Locate the cell with the specified text and output its (X, Y) center coordinate. 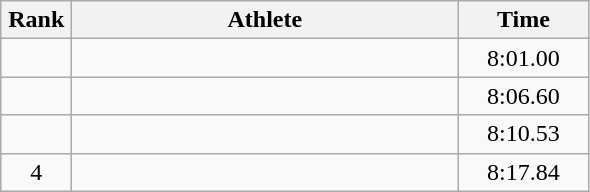
Rank (36, 20)
Time (524, 20)
4 (36, 172)
8:06.60 (524, 96)
8:17.84 (524, 172)
Athlete (265, 20)
8:01.00 (524, 58)
8:10.53 (524, 134)
